Locate the cell with the specified text and output its (x, y) center coordinate. 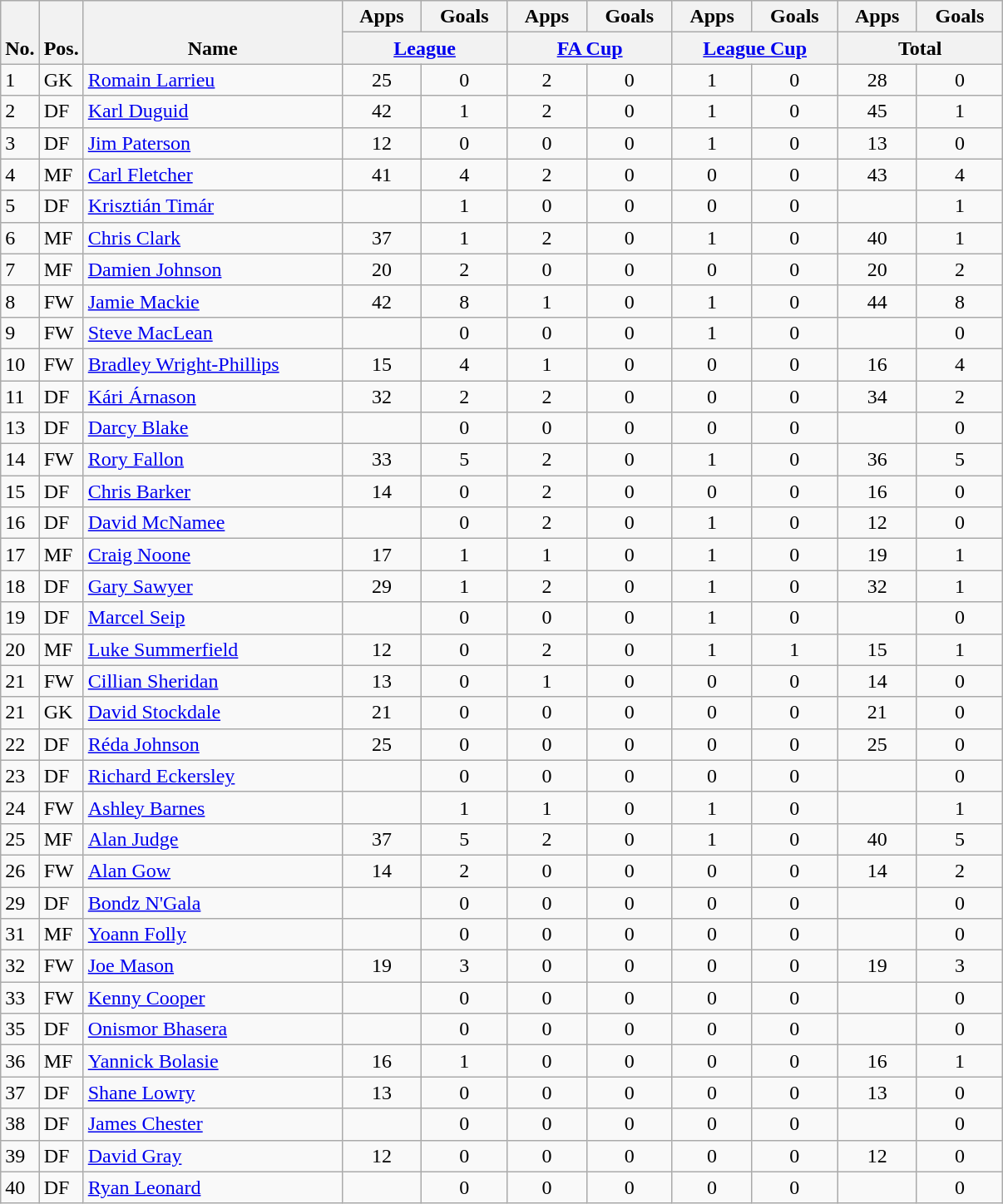
Cillian Sheridan (213, 681)
18 (20, 586)
Carl Fletcher (213, 175)
Réda Johnson (213, 744)
39 (20, 1156)
Chris Barker (213, 491)
Total (920, 48)
Shane Lowry (213, 1093)
No. (20, 32)
Pos. (62, 32)
44 (877, 301)
Romain Larrieu (213, 80)
James Chester (213, 1124)
Gary Sawyer (213, 586)
Krisztián Timár (213, 206)
Alan Judge (213, 839)
David McNamee (213, 523)
Steve MacLean (213, 333)
Bradley Wright-Phillips (213, 364)
Name (213, 32)
Rory Fallon (213, 460)
35 (20, 1029)
Luke Summerfield (213, 649)
Onismor Bhasera (213, 1029)
David Gray (213, 1156)
Kenny Cooper (213, 998)
Marcel Seip (213, 618)
23 (20, 776)
11 (20, 397)
Joe Mason (213, 966)
41 (381, 175)
9 (20, 333)
Chris Clark (213, 238)
Ryan Leonard (213, 1187)
28 (877, 80)
League Cup (755, 48)
34 (877, 397)
38 (20, 1124)
10 (20, 364)
22 (20, 744)
31 (20, 935)
Richard Eckersley (213, 776)
45 (877, 111)
Alan Gow (213, 871)
David Stockdale (213, 713)
Karl Duguid (213, 111)
Yannick Bolasie (213, 1061)
Damien Johnson (213, 269)
26 (20, 871)
Bondz N'Gala (213, 902)
24 (20, 807)
FA Cup (590, 48)
Kári Árnason (213, 397)
Ashley Barnes (213, 807)
Jim Paterson (213, 143)
6 (20, 238)
Yoann Folly (213, 935)
Jamie Mackie (213, 301)
Darcy Blake (213, 428)
7 (20, 269)
43 (877, 175)
Craig Noone (213, 555)
League (424, 48)
